Return (x, y) of the center of cell containing provided text 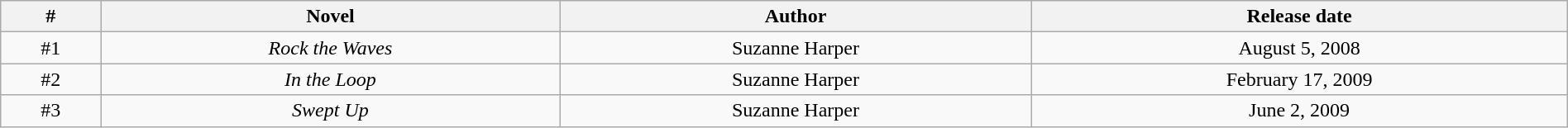
Rock the Waves (331, 48)
Novel (331, 17)
Author (796, 17)
Swept Up (331, 111)
#1 (51, 48)
February 17, 2009 (1299, 79)
In the Loop (331, 79)
#3 (51, 111)
Release date (1299, 17)
# (51, 17)
#2 (51, 79)
August 5, 2008 (1299, 48)
June 2, 2009 (1299, 111)
